Identify which cell holds the provided text, then report its [X, Y] central coordinate. 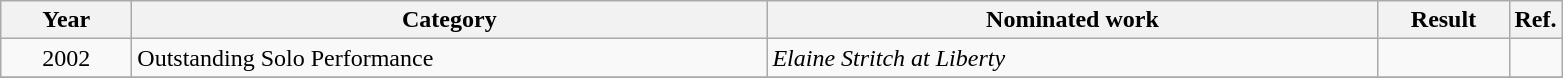
Year [66, 20]
Elaine Stritch at Liberty [1072, 58]
Ref. [1536, 20]
Nominated work [1072, 20]
Category [450, 20]
Outstanding Solo Performance [450, 58]
2002 [66, 58]
Result [1444, 20]
